Detect which cell encompasses the target text, then output its [x, y] center coordinate. 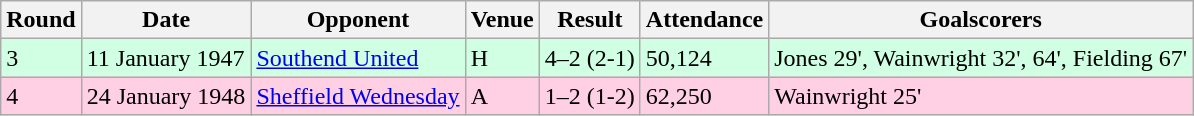
Result [590, 20]
Sheffield Wednesday [358, 96]
62,250 [704, 96]
4 [41, 96]
Goalscorers [981, 20]
50,124 [704, 58]
3 [41, 58]
Wainwright 25' [981, 96]
Attendance [704, 20]
4–2 (2-1) [590, 58]
H [502, 58]
A [502, 96]
Venue [502, 20]
Round [41, 20]
11 January 1947 [166, 58]
Opponent [358, 20]
24 January 1948 [166, 96]
Date [166, 20]
1–2 (1-2) [590, 96]
Jones 29', Wainwright 32', 64', Fielding 67' [981, 58]
Southend United [358, 58]
